For the text-containing cell, return its midpoint in [x, y] coordinate format. 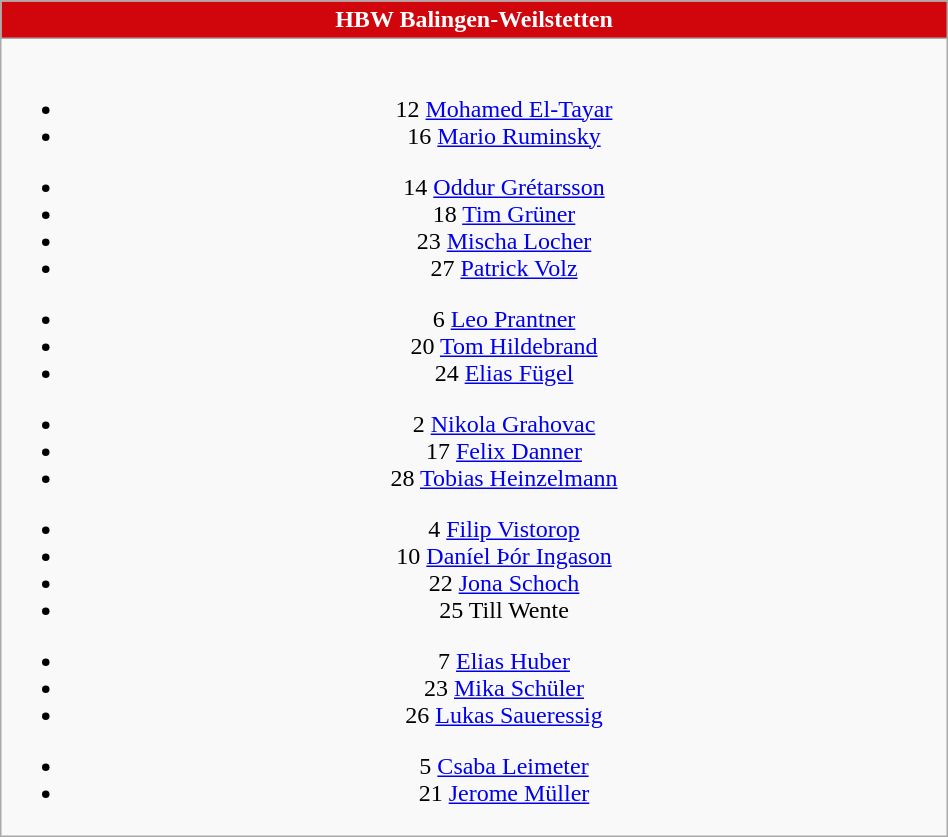
HBW Balingen-Weilstetten [474, 20]
